Detect which cell encompasses the target text, then output its (X, Y) center coordinate. 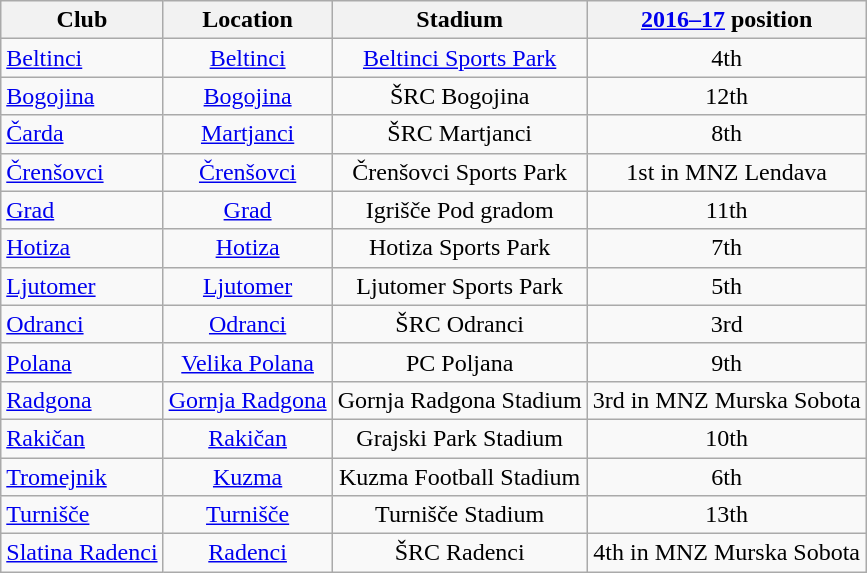
Gornja Radgona (248, 400)
Čarda (82, 134)
11th (726, 210)
Slatina Radenci (82, 553)
Ljutomer Sports Park (460, 286)
Tromejnik (82, 477)
Location (248, 20)
Martjanci (248, 134)
ŠRC Radenci (460, 553)
Club (82, 20)
Polana (82, 362)
Beltinci Sports Park (460, 58)
3rd (726, 324)
Črenšovci Sports Park (460, 172)
5th (726, 286)
Stadium (460, 20)
4th in MNZ Murska Sobota (726, 553)
4th (726, 58)
6th (726, 477)
Igrišče Pod gradom (460, 210)
ŠRC Odranci (460, 324)
Grajski Park Stadium (460, 438)
Velika Polana (248, 362)
7th (726, 248)
2016–17 position (726, 20)
PC Poljana (460, 362)
ŠRC Martjanci (460, 134)
1st in MNZ Lendava (726, 172)
ŠRC Bogojina (460, 96)
12th (726, 96)
Radgona (82, 400)
9th (726, 362)
8th (726, 134)
10th (726, 438)
Turnišče Stadium (460, 515)
Hotiza Sports Park (460, 248)
Radenci (248, 553)
Kuzma (248, 477)
13th (726, 515)
Gornja Radgona Stadium (460, 400)
Kuzma Football Stadium (460, 477)
3rd in MNZ Murska Sobota (726, 400)
